Capture the cell that displays the provided text and extract its [X, Y] central coordinate. 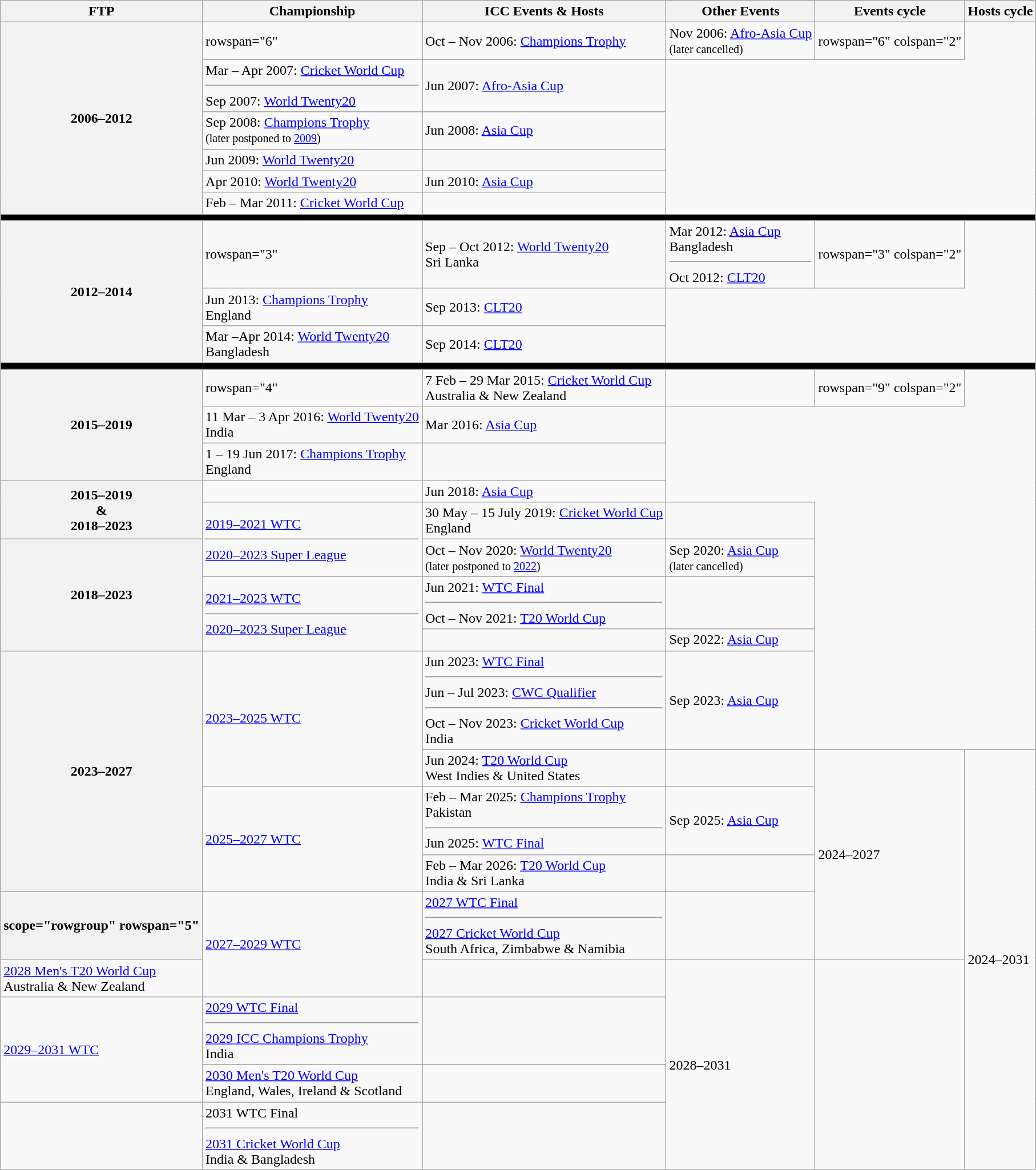
Hosts cycle [1000, 11]
Jun 2010: Asia Cup [545, 181]
ICC Events & Hosts [545, 11]
FTP [102, 11]
Championship [313, 11]
7 Feb – 29 Mar 2015: Cricket World CupAustralia & New Zealand [545, 387]
2031 WTC Final2031 Cricket World CupIndia & Bangladesh [313, 1136]
Other Events [741, 11]
rowspan="6" [313, 41]
1 – 19 Jun 2017: Champions TrophyEngland [313, 462]
2030 Men's T20 World CupEngland, Wales, Ireland & Scotland [313, 1083]
2006–2012 [102, 118]
30 May – 15 July 2019: Cricket World CupEngland [545, 521]
Feb – Mar 2026: T20 World CupIndia & Sri Lanka [545, 873]
scope="rowgroup" rowspan="5" [102, 926]
Jun 2007: Afro-Asia Cup [545, 86]
Mar 2012: Asia CupBangladeshOct 2012: CLT20 [741, 255]
Sep 2025: Asia Cup [741, 821]
rowspan="3" [313, 255]
Sep 2013: CLT20 [545, 307]
Mar 2016: Asia Cup [545, 425]
Jun 2008: Asia Cup [545, 130]
2012–2014 [102, 291]
Jun 2013: Champions TrophyEngland [313, 307]
Sep – Oct 2012: World Twenty20Sri Lanka [545, 255]
Nov 2006: Afro-Asia Cup(later cancelled) [741, 41]
2024–2031 [1000, 959]
2028–2031 [741, 1064]
Feb – Mar 2025: Champions TrophyPakistanJun 2025: WTC Final [545, 821]
Mar – Apr 2007: Cricket World CupSep 2007: World Twenty20 [313, 86]
2029 WTC Final2029 ICC Champions TrophyIndia [313, 1031]
2024–2027 [890, 854]
rowspan="4" [313, 387]
Apr 2010: World Twenty20 [313, 181]
2023–2027 [102, 771]
2023–2025 WTC [313, 719]
11 Mar – 3 Apr 2016: World Twenty20India [313, 425]
Sep 2022: Asia Cup [741, 640]
Sep 2014: CLT20 [545, 344]
Jun 2018: Asia Cup [545, 491]
Jun 2021: WTC FinalOct – Nov 2021: T20 World Cup [545, 603]
Oct – Nov 2006: Champions Trophy [545, 41]
2029–2031 WTC [102, 1049]
Feb – Mar 2011: Cricket World Cup [313, 203]
2015–2019 [102, 425]
Events cycle [890, 11]
Oct – Nov 2020: World Twenty20(later postponed to 2022) [545, 558]
rowspan="3" colspan="2" [890, 255]
Sep 2023: Asia Cup [741, 700]
2025–2027 WTC [313, 839]
Jun 2024: T20 World CupWest Indies & United States [545, 768]
Jun 2023: WTC FinalJun – Jul 2023: CWC QualifierOct – Nov 2023: Cricket World CupIndia [545, 700]
2018–2023 [102, 595]
2019–2021 WTC2020–2023 Super League [313, 539]
2028 Men's T20 World CupAustralia & New Zealand [102, 978]
Sep 2020: Asia Cup(later cancelled) [741, 558]
2021–2023 WTC2020–2023 Super League [313, 614]
rowspan="9" colspan="2" [890, 387]
2027 WTC Final2027 Cricket World CupSouth Africa, Zimbabwe & Namibia [545, 926]
Mar –Apr 2014: World Twenty20Bangladesh [313, 344]
2027–2029 WTC [313, 944]
Sep 2008: Champions Trophy(later postponed to 2009) [313, 130]
2015–2019&2018–2023 [102, 510]
Jun 2009: World Twenty20 [313, 160]
rowspan="6" colspan="2" [890, 41]
